Determine the (x, y) coordinate at the center of the cell enclosing the given text.  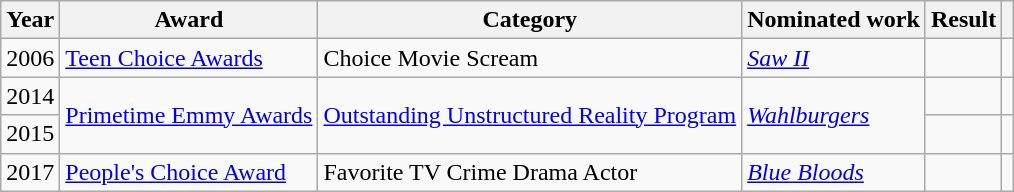
Year (30, 20)
2017 (30, 172)
Teen Choice Awards (189, 58)
2006 (30, 58)
Nominated work (834, 20)
Blue Bloods (834, 172)
2015 (30, 134)
Result (963, 20)
People's Choice Award (189, 172)
Saw II (834, 58)
Outstanding Unstructured Reality Program (530, 115)
Choice Movie Scream (530, 58)
Wahlburgers (834, 115)
2014 (30, 96)
Favorite TV Crime Drama Actor (530, 172)
Primetime Emmy Awards (189, 115)
Award (189, 20)
Category (530, 20)
